Detect which cell encompasses the target text, then output its (x, y) center coordinate. 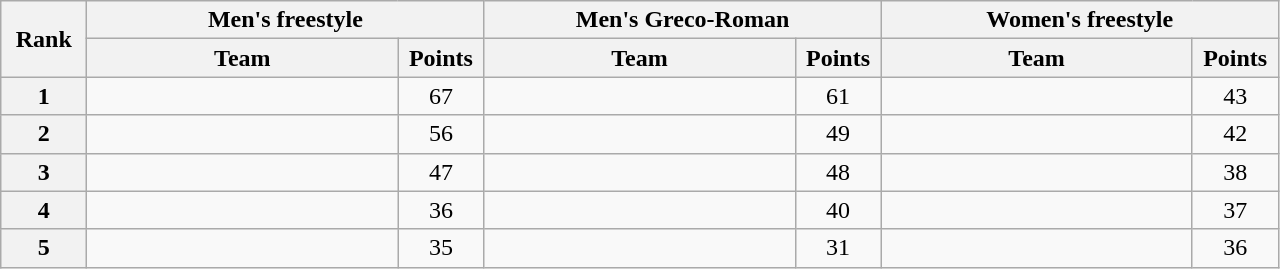
61 (838, 96)
3 (44, 172)
56 (441, 134)
2 (44, 134)
67 (441, 96)
35 (441, 248)
Men's Greco-Roman (682, 20)
Rank (44, 39)
49 (838, 134)
31 (838, 248)
48 (838, 172)
Men's freestyle (286, 20)
43 (1235, 96)
42 (1235, 134)
4 (44, 210)
40 (838, 210)
5 (44, 248)
Women's freestyle (1080, 20)
47 (441, 172)
38 (1235, 172)
1 (44, 96)
37 (1235, 210)
